For the text-containing cell, return its midpoint in (x, y) coordinate format. 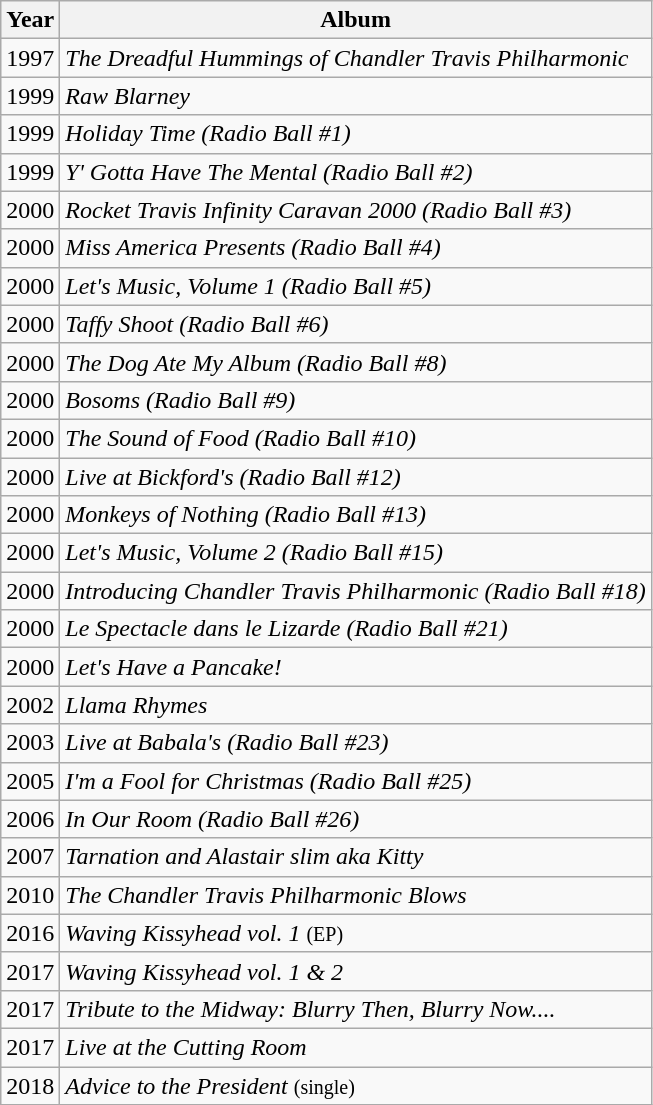
The Sound of Food (Radio Ball #10) (356, 438)
1997 (30, 58)
Taffy Shoot (Radio Ball #6) (356, 324)
Llama Rhymes (356, 705)
Y' Gotta Have The Mental (Radio Ball #2) (356, 172)
Live at the Cutting Room (356, 1047)
2010 (30, 895)
The Dreadful Hummings of Chandler Travis Philharmonic (356, 58)
Waving Kissyhead vol. 1 (EP) (356, 933)
2006 (30, 819)
I'm a Fool for Christmas (Radio Ball #25) (356, 781)
2003 (30, 743)
In Our Room (Radio Ball #26) (356, 819)
Year (30, 20)
2016 (30, 933)
Holiday Time (Radio Ball #1) (356, 134)
Let's Music, Volume 2 (Radio Ball #15) (356, 553)
Monkeys of Nothing (Radio Ball #13) (356, 515)
Miss America Presents (Radio Ball #4) (356, 248)
2002 (30, 705)
Le Spectacle dans le Lizarde (Radio Ball #21) (356, 629)
Tribute to the Midway: Blurry Then, Blurry Now.... (356, 1009)
Album (356, 20)
Rocket Travis Infinity Caravan 2000 (Radio Ball #3) (356, 210)
Advice to the President (single) (356, 1085)
2005 (30, 781)
2018 (30, 1085)
Live at Babala's (Radio Ball #23) (356, 743)
Let's Music, Volume 1 (Radio Ball #5) (356, 286)
Introducing Chandler Travis Philharmonic (Radio Ball #18) (356, 591)
Let's Have a Pancake! (356, 667)
2007 (30, 857)
Waving Kissyhead vol. 1 & 2 (356, 971)
The Chandler Travis Philharmonic Blows (356, 895)
The Dog Ate My Album (Radio Ball #8) (356, 362)
Live at Bickford's (Radio Ball #12) (356, 477)
Raw Blarney (356, 96)
Bosoms (Radio Ball #9) (356, 400)
Tarnation and Alastair slim aka Kitty (356, 857)
